Determine the [X, Y] coordinate at the center of the cell enclosing the given text.  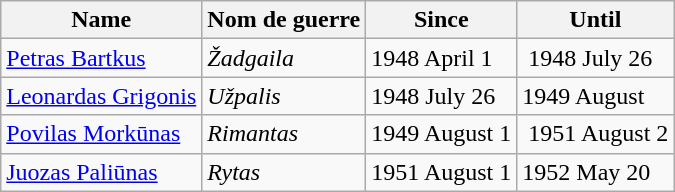
1948 April 1 [442, 58]
1949 August 1 [442, 134]
1952 May 20 [596, 172]
Žadgaila [284, 58]
1951 August 2 [596, 134]
Name [102, 20]
1949 August [596, 96]
Since [442, 20]
Rytas [284, 172]
Until [596, 20]
Petras Bartkus [102, 58]
Užpalis [284, 96]
Povilas Morkūnas [102, 134]
Nom de guerre [284, 20]
Rimantas [284, 134]
1951 August 1 [442, 172]
Juozas Paliūnas [102, 172]
Leonardas Grigonis [102, 96]
